Scan for the cell matching the given text and deliver its (X, Y) coordinate at center. 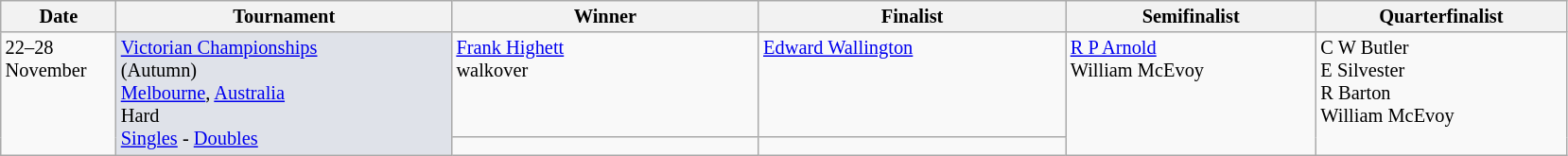
R P Arnold William McEvoy (1192, 94)
Winner (605, 16)
C W Butler E Silvester R Barton William McEvoy (1441, 94)
Quarterfinalist (1441, 16)
Victorian Championships(Autumn) Melbourne, AustraliaHardSingles - Doubles (284, 94)
Semifinalist (1192, 16)
Finalist (912, 16)
22–28 November (59, 94)
Tournament (284, 16)
Frank Highettwalkover (605, 85)
Date (59, 16)
Edward Wallington (912, 85)
